From the cell containing the given text, extract its center point as (X, Y) coordinate. 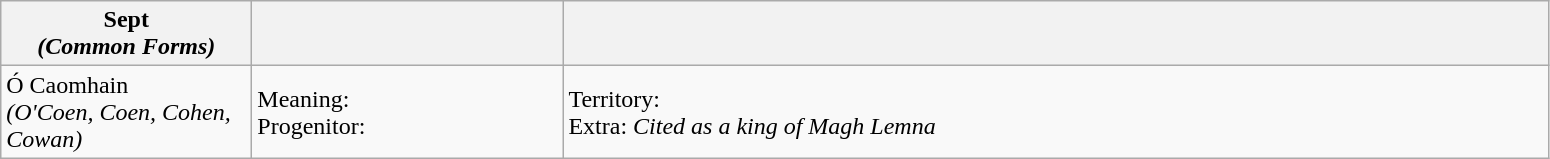
Sept(Common Forms) (126, 34)
Territory: Extra: Cited as a king of Magh Lemna (1056, 112)
Meaning:Progenitor: (408, 112)
Ó Caomhain(O'Coen, Coen, Cohen, Cowan) (126, 112)
